Pinpoint the cell where the given text exists, returning its (X, Y) midpoint coordinate. 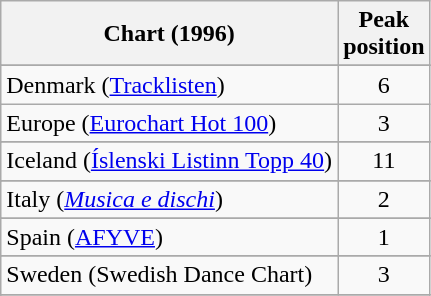
1 (384, 237)
11 (384, 161)
Denmark (Tracklisten) (170, 85)
Europe (Eurochart Hot 100) (170, 123)
6 (384, 85)
Spain (AFYVE) (170, 237)
Chart (1996) (170, 34)
2 (384, 199)
Iceland (Íslenski Listinn Topp 40) (170, 161)
Sweden (Swedish Dance Chart) (170, 275)
Peakposition (384, 34)
Italy (Musica e dischi) (170, 199)
